Provide the (X, Y) coordinate of the cell's center where the given text is located.  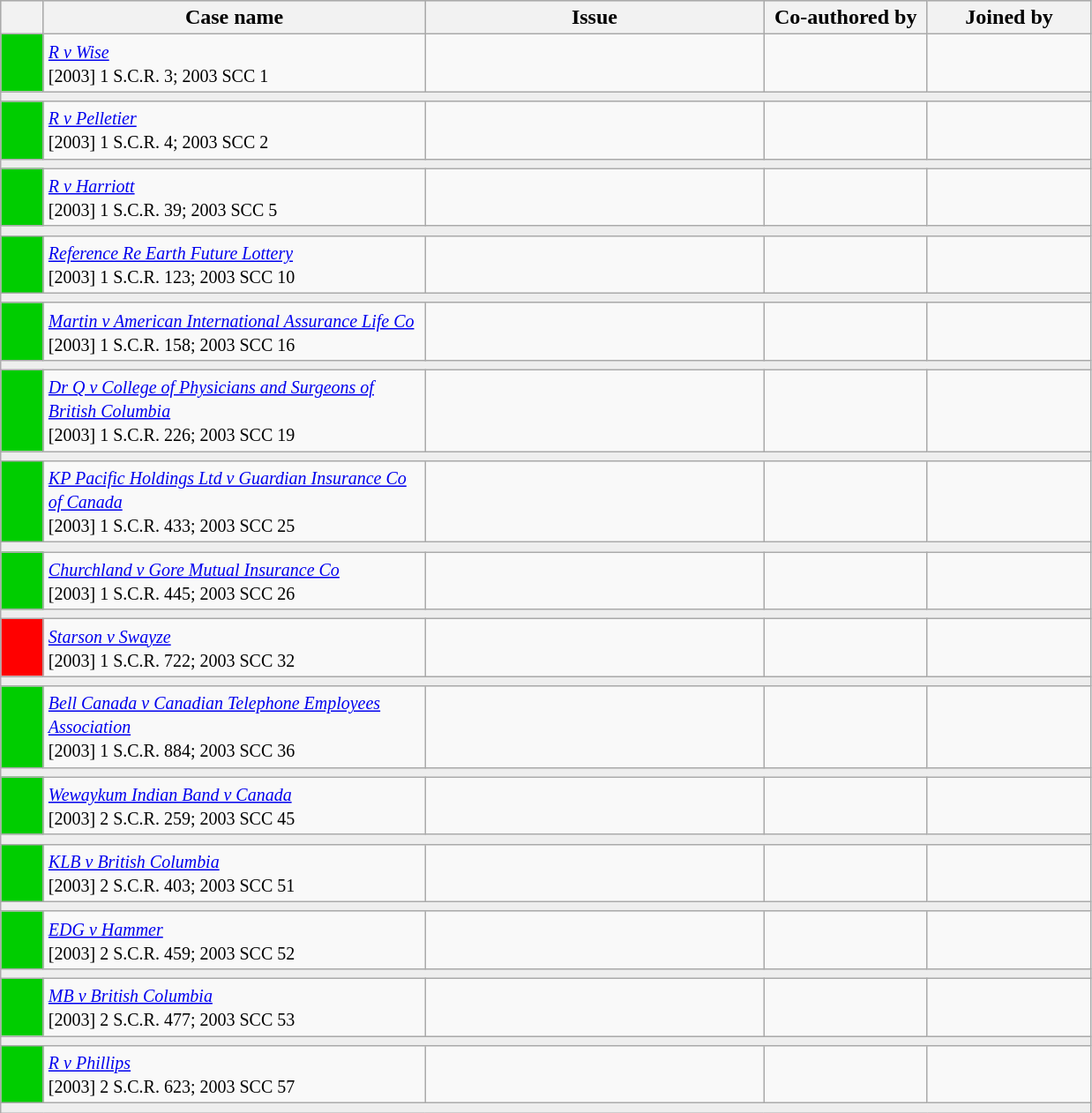
Issue (595, 18)
Martin v American International Assurance Life Co[2003] 1 S.C.R. 158; 2003 SCC 16 (235, 332)
Joined by (1009, 18)
R v Pelletier [2003] 1 S.C.R. 4; 2003 SCC 2 (235, 131)
KLB v British Columbia [2003] 2 S.C.R. 403; 2003 SCC 51 (235, 873)
R v Wise [2003] 1 S.C.R. 3; 2003 SCC 1 (235, 63)
Bell Canada v Canadian Telephone Employees Association [2003] 1 S.C.R. 884; 2003 SCC 36 (235, 727)
R v Phillips [2003] 2 S.C.R. 623; 2003 SCC 57 (235, 1074)
R v Harriott [2003] 1 S.C.R. 39; 2003 SCC 5 (235, 198)
Dr Q v College of Physicians and Surgeons of British Columbia [2003] 1 S.C.R. 226; 2003 SCC 19 (235, 410)
Wewaykum Indian Band v Canada [2003] 2 S.C.R. 259; 2003 SCC 45 (235, 806)
Starson v Swayze [2003] 1 S.C.R. 722; 2003 SCC 32 (235, 647)
Reference Re Earth Future Lottery [2003] 1 S.C.R. 123; 2003 SCC 10 (235, 265)
Case name (235, 18)
KP Pacific Holdings Ltd v Guardian Insurance Co of Canada [2003] 1 S.C.R. 433; 2003 SCC 25 (235, 502)
Churchland v Gore Mutual Insurance Co [2003] 1 S.C.R. 445; 2003 SCC 26 (235, 580)
Co-authored by (845, 18)
MB v British Columbia [2003] 2 S.C.R. 477; 2003 SCC 53 (235, 1007)
EDG v Hammer [2003] 2 S.C.R. 459; 2003 SCC 52 (235, 940)
